Extract the [x, y] coordinate from the center of the cell holding the provided text.  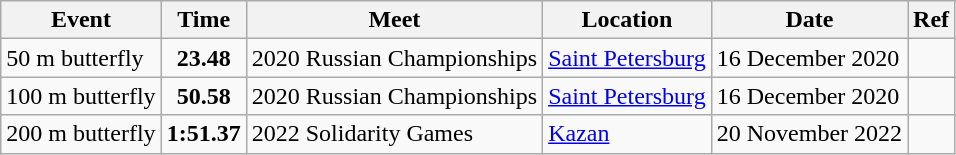
Event [81, 20]
Kazan [628, 134]
Ref [932, 20]
23.48 [204, 58]
1:51.37 [204, 134]
Date [809, 20]
100 m butterfly [81, 96]
50.58 [204, 96]
20 November 2022 [809, 134]
Time [204, 20]
50 m butterfly [81, 58]
Meet [394, 20]
200 m butterfly [81, 134]
Location [628, 20]
2022 Solidarity Games [394, 134]
